Extract the [X, Y] coordinate from the center of the cell holding the provided text.  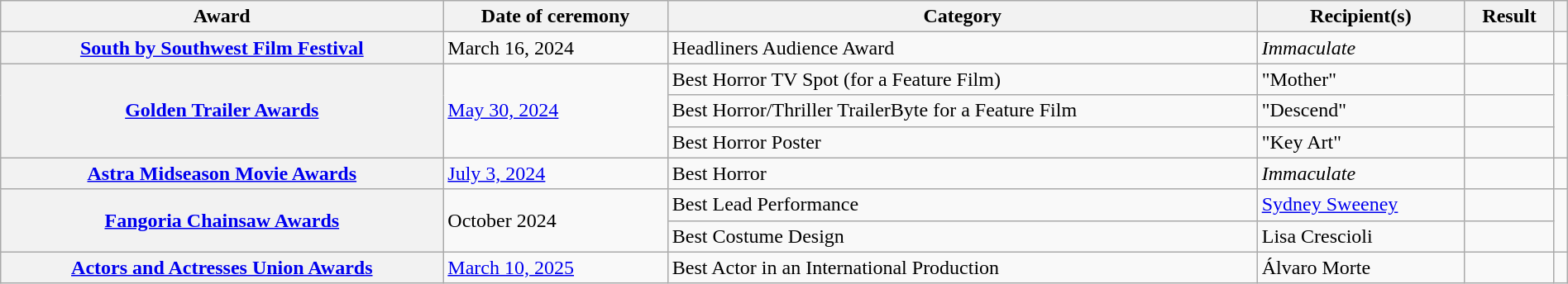
Best Horror/Thriller TrailerByte for a Feature Film [963, 111]
October 2024 [556, 220]
"Mother" [1360, 79]
March 10, 2025 [556, 267]
Headliners Audience Award [963, 48]
Best Horror Poster [963, 142]
Fangoria Chainsaw Awards [222, 220]
Best Horror TV Spot (for a Feature Film) [963, 79]
Best Actor in an International Production [963, 267]
Actors and Actresses Union Awards [222, 267]
Golden Trailer Awards [222, 111]
Date of ceremony [556, 17]
Category [963, 17]
Sydney Sweeney [1360, 205]
Award [222, 17]
South by Southwest Film Festival [222, 48]
Best Costume Design [963, 236]
"Descend" [1360, 111]
May 30, 2024 [556, 111]
Astra Midseason Movie Awards [222, 173]
March 16, 2024 [556, 48]
Best Lead Performance [963, 205]
"Key Art" [1360, 142]
Lisa Crescioli [1360, 236]
Álvaro Morte [1360, 267]
Result [1510, 17]
July 3, 2024 [556, 173]
Recipient(s) [1360, 17]
Best Horror [963, 173]
